Determine the (X, Y) coordinate at the center of the cell enclosing the given text.  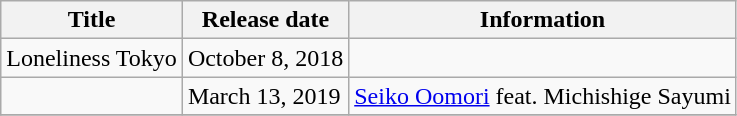
Loneliness Tokyo (92, 58)
October 8, 2018 (265, 58)
Release date (265, 20)
Title (92, 20)
Information (543, 20)
Seiko Oomori feat. Michishige Sayumi (543, 96)
March 13, 2019 (265, 96)
